Detect which cell encompasses the target text, then output its (X, Y) center coordinate. 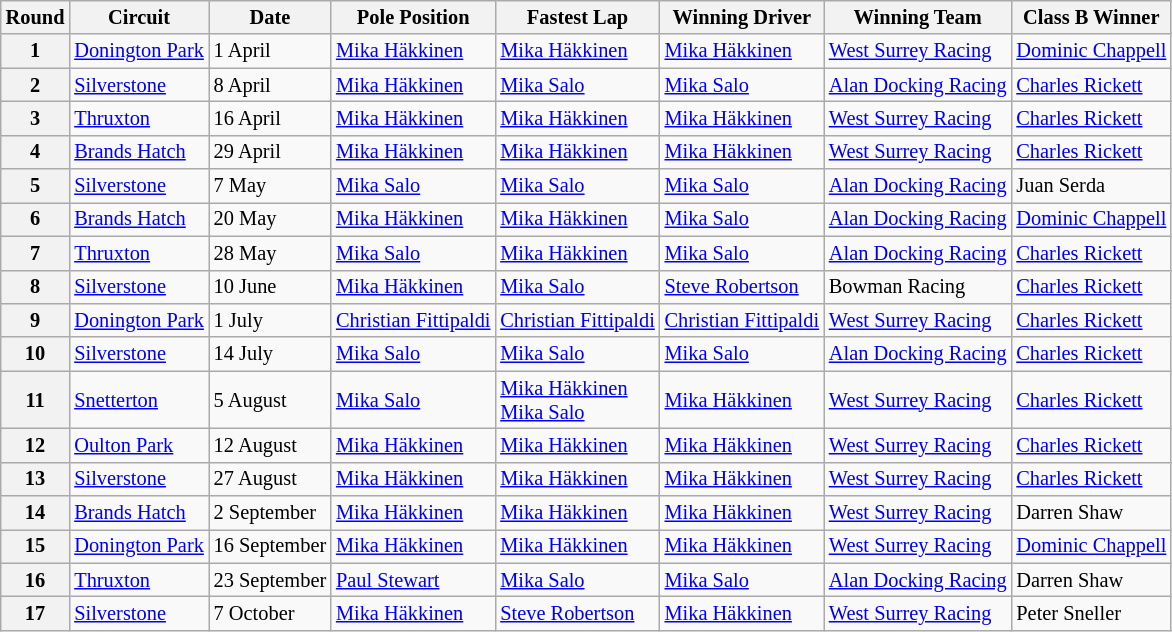
7 May (270, 186)
2 September (270, 513)
Winning Team (918, 17)
Pole Position (413, 17)
8 (36, 287)
1 (36, 51)
2 (36, 85)
17 (36, 613)
23 September (270, 580)
5 (36, 186)
10 June (270, 287)
Mika Häkkinen Mika Salo (577, 400)
Paul Stewart (413, 580)
20 May (270, 219)
Bowman Racing (918, 287)
12 (36, 445)
6 (36, 219)
5 August (270, 400)
3 (36, 118)
Peter Sneller (1091, 613)
28 May (270, 253)
8 April (270, 85)
27 August (270, 479)
Date (270, 17)
16 April (270, 118)
14 July (270, 354)
Round (36, 17)
Winning Driver (742, 17)
Class B Winner (1091, 17)
10 (36, 354)
15 (36, 546)
13 (36, 479)
29 April (270, 152)
7 October (270, 613)
14 (36, 513)
Circuit (138, 17)
Snetterton (138, 400)
Juan Serda (1091, 186)
1 April (270, 51)
16 (36, 580)
Fastest Lap (577, 17)
Oulton Park (138, 445)
1 July (270, 320)
9 (36, 320)
11 (36, 400)
7 (36, 253)
4 (36, 152)
12 August (270, 445)
16 September (270, 546)
